Determine the (x, y) coordinate at the center of the cell enclosing the given text.  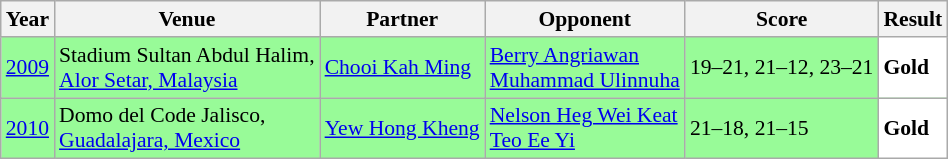
Domo del Code Jalisco,Guadalajara, Mexico (187, 128)
Result (912, 19)
Berry Angriawan Muhammad Ulinnuha (585, 68)
2009 (28, 68)
Year (28, 19)
Venue (187, 19)
Score (782, 19)
Opponent (585, 19)
21–18, 21–15 (782, 128)
19–21, 21–12, 23–21 (782, 68)
Chooi Kah Ming (402, 68)
Partner (402, 19)
2010 (28, 128)
Stadium Sultan Abdul Halim,Alor Setar, Malaysia (187, 68)
Nelson Heg Wei Keat Teo Ee Yi (585, 128)
Yew Hong Kheng (402, 128)
